Return [x, y] of the center of cell containing provided text 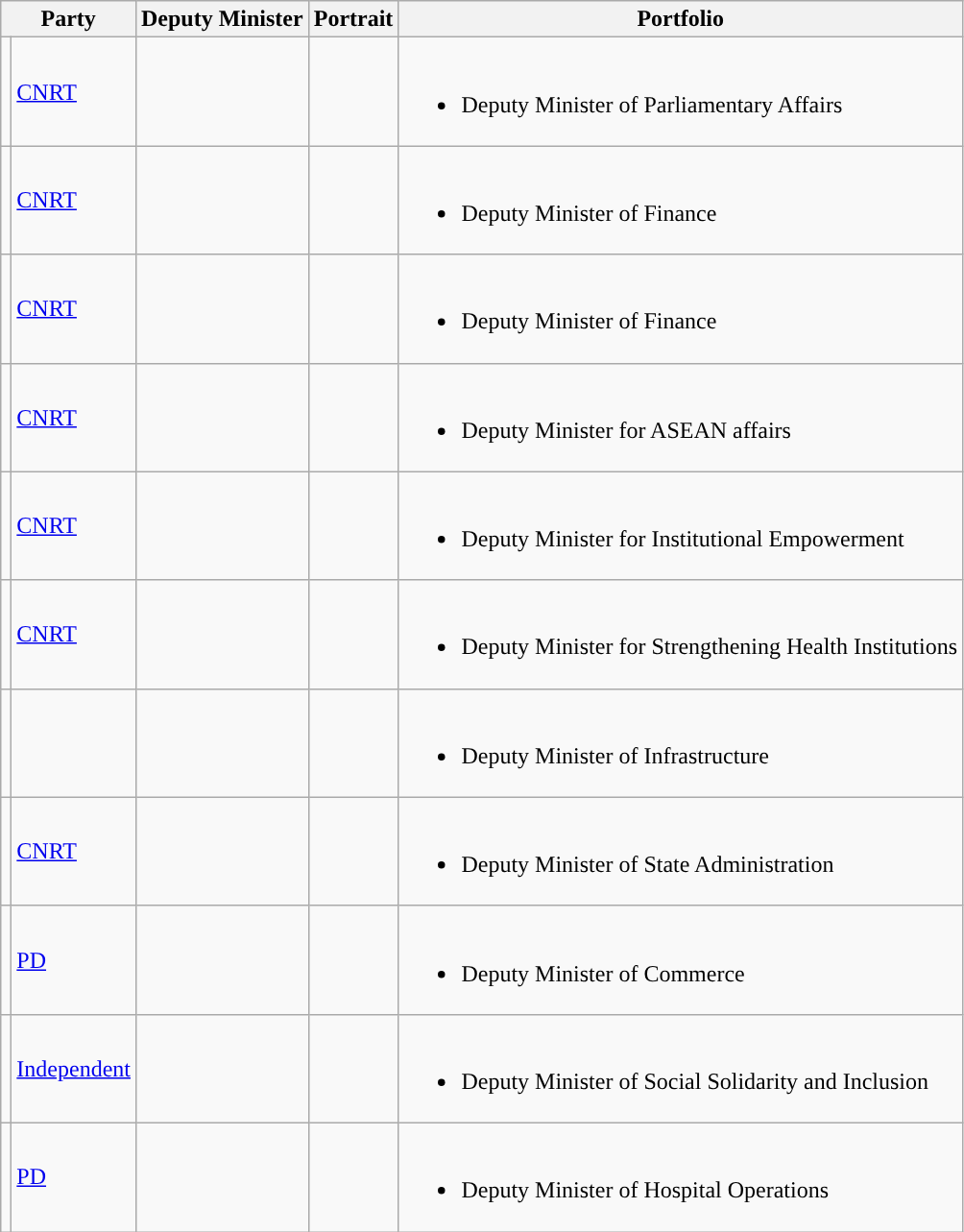
Deputy Minister of Infrastructure [681, 743]
Deputy Minister of Commerce [681, 960]
Deputy Minister of Social Solidarity and Inclusion [681, 1068]
Portfolio [681, 19]
Deputy Minister for Institutional Empowerment [681, 526]
Independent [74, 1068]
Portrait [353, 19]
Deputy Minister for Strengthening Health Institutions [681, 634]
Deputy Minister of Hospital Operations [681, 1177]
Party [69, 19]
Deputy Minister of State Administration [681, 851]
Deputy Minister for ASEAN affairs [681, 417]
Deputy Minister of Parliamentary Affairs [681, 92]
Deputy Minister [222, 19]
